From the cell containing the given text, extract its center point as (X, Y) coordinate. 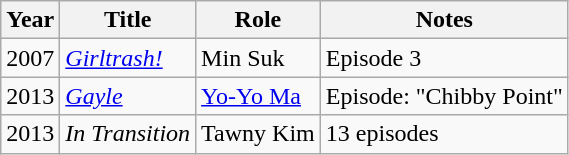
Year (30, 20)
Yo-Yo Ma (258, 96)
In Transition (128, 134)
13 episodes (444, 134)
Gayle (128, 96)
Girltrash! (128, 58)
Episode: "Chibby Point" (444, 96)
Notes (444, 20)
Role (258, 20)
Min Suk (258, 58)
Episode 3 (444, 58)
Tawny Kim (258, 134)
Title (128, 20)
2007 (30, 58)
